For the text-containing cell, return its midpoint in (x, y) coordinate format. 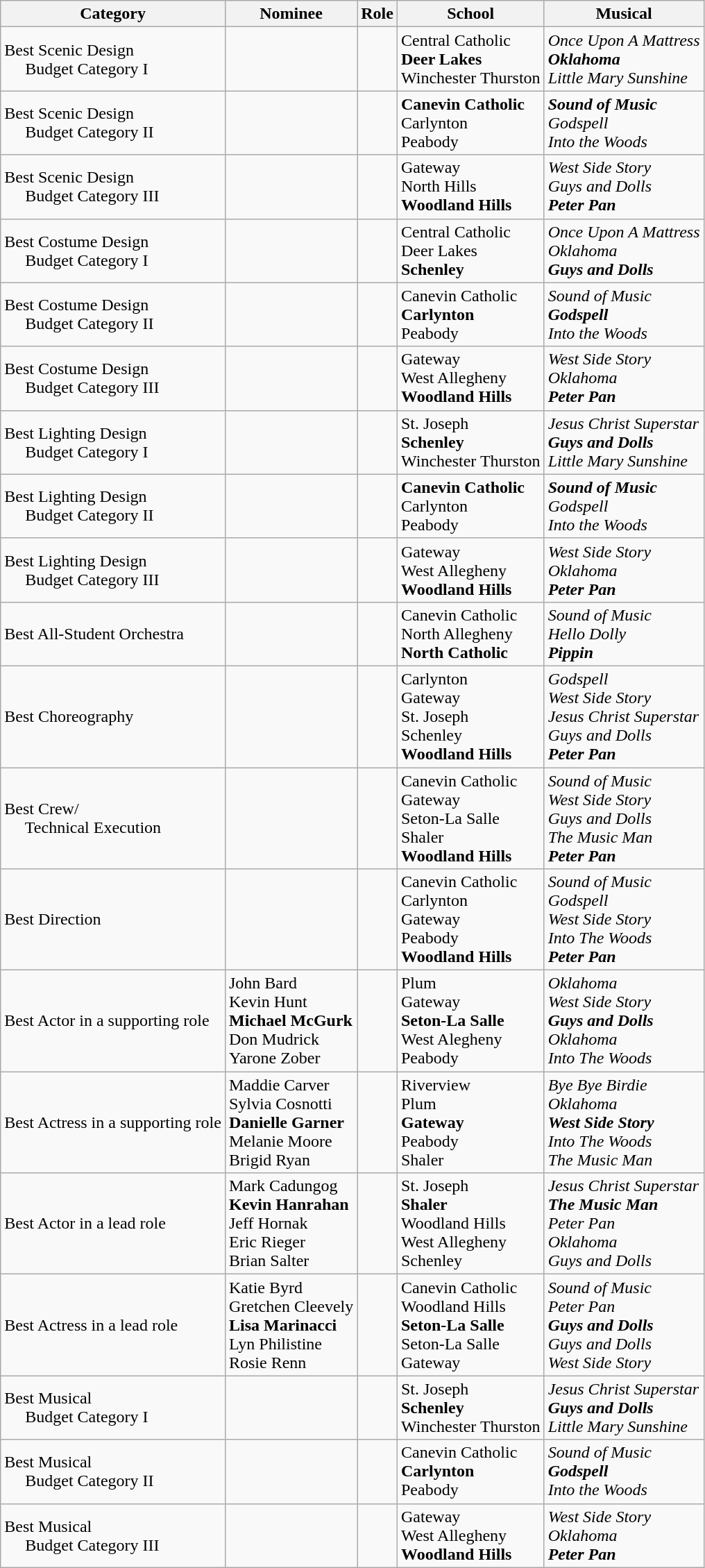
Best Musical Budget Category III (113, 1535)
Best Musical Budget Category I (113, 1408)
Best Actor in a lead role (113, 1224)
Best Lighting Design Budget Category II (113, 506)
Jesus Christ SuperstarThe Music ManPeter PanOklahomaGuys and Dolls (624, 1224)
Central CatholicDeer LakesWinchester Thurston (470, 59)
Bye Bye BirdieOklahomaWest Side StoryInto The WoodsThe Music Man (624, 1122)
Katie ByrdGretchen CleevelyLisa MarinacciLyn PhilistineRosie Renn (291, 1325)
Best Lighting Design Budget Category III (113, 570)
Best Scenic Design Budget Category II (113, 123)
Once Upon A MattressOklahomaGuys and Dolls (624, 251)
Sound of MusicPeter PanGuys and DollsGuys and DollsWest Side Story (624, 1325)
Best Costume Design Budget Category II (113, 314)
Best Actress in a lead role (113, 1325)
Canevin CatholicGatewaySeton-La SalleShalerWoodland Hills (470, 818)
Best Direction (113, 920)
Central CatholicDeer LakesSchenley (470, 251)
Sound of MusicGodspellWest Side StoryInto The WoodsPeter Pan (624, 920)
St. JosephShalerWoodland HillsWest AlleghenySchenley (470, 1224)
Canevin CatholicNorth AlleghenyNorth Catholic (470, 634)
Mark CadungogKevin HanrahanJeff HornakEric RiegerBrian Salter (291, 1224)
Best Costume Design Budget Category I (113, 251)
Best Crew/ Technical Execution (113, 818)
School (470, 14)
Sound of MusicHello DollyPippin (624, 634)
Once Upon A MattressOklahomaLittle Mary Sunshine (624, 59)
Role (377, 14)
Best Actress in a supporting role (113, 1122)
Canevin CatholicCarlyntonGatewayPeabodyWoodland Hills (470, 920)
Maddie CarverSylvia CosnottiDanielle GarnerMelanie MooreBrigid Ryan (291, 1122)
Canevin CatholicWoodland HillsSeton-La SalleSeton-La SalleGateway (470, 1325)
Best Costume Design Budget Category III (113, 378)
Sound of MusicWest Side StoryGuys and DollsThe Music ManPeter Pan (624, 818)
Category (113, 14)
Best Lighting Design Budget Category I (113, 442)
John BardKevin HuntMichael McGurkDon MudrickYarone Zober (291, 1021)
PlumGatewaySeton-La SalleWest AleghenyPeabody (470, 1021)
Musical (624, 14)
Nominee (291, 14)
Best Scenic Design Budget Category III (113, 187)
West Side StoryGuys and DollsPeter Pan (624, 187)
GodspellWest Side StoryJesus Christ SuperstarGuys and DollsPeter Pan (624, 716)
OklahomaWest Side StoryGuys and DollsOklahomaInto The Woods (624, 1021)
Best All-Student Orchestra (113, 634)
CarlyntonGatewaySt. JosephSchenleyWoodland Hills (470, 716)
RiverviewPlumGatewayPeabodyShaler (470, 1122)
GatewayNorth HillsWoodland Hills (470, 187)
Best Choreography (113, 716)
Best Scenic Design Budget Category I (113, 59)
Best Actor in a supporting role (113, 1021)
Best Musical Budget Category II (113, 1472)
